For the text-containing cell, return its midpoint in (X, Y) coordinate format. 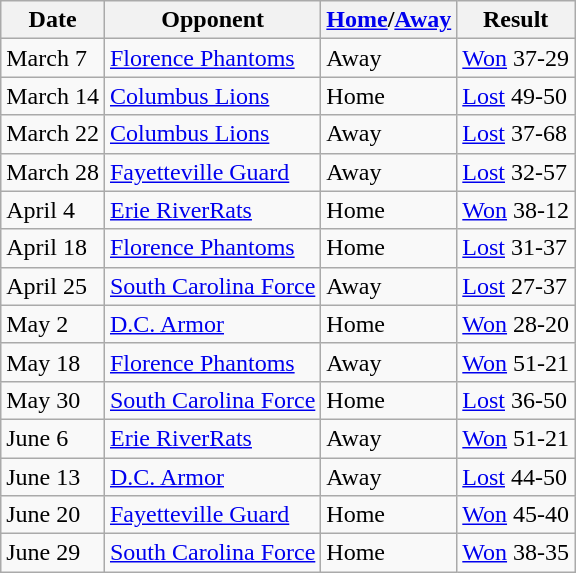
Lost 36-50 (516, 400)
April 4 (53, 210)
Opponent (212, 20)
April 18 (53, 248)
Lost 32-57 (516, 172)
Won 37-29 (516, 58)
Lost 49-50 (516, 96)
May 30 (53, 400)
Won 45-40 (516, 515)
May 18 (53, 362)
Lost 31-37 (516, 248)
Lost 37-68 (516, 134)
Date (53, 20)
Won 28-20 (516, 324)
March 22 (53, 134)
March 7 (53, 58)
May 2 (53, 324)
Won 38-12 (516, 210)
Result (516, 20)
June 29 (53, 553)
June 6 (53, 438)
Won 38-35 (516, 553)
June 20 (53, 515)
March 28 (53, 172)
June 13 (53, 477)
April 25 (53, 286)
Home/Away (389, 20)
Lost 44-50 (516, 477)
March 14 (53, 96)
Lost 27-37 (516, 286)
